Determine the [x, y] coordinate at the center of the cell enclosing the given text.  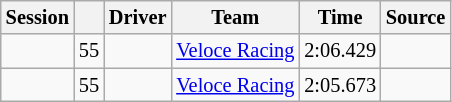
2:05.673 [340, 85]
Team [235, 17]
Driver [138, 17]
Source [416, 17]
Session [38, 17]
2:06.429 [340, 51]
Time [340, 17]
